Detect which cell encompasses the target text, then output its [x, y] center coordinate. 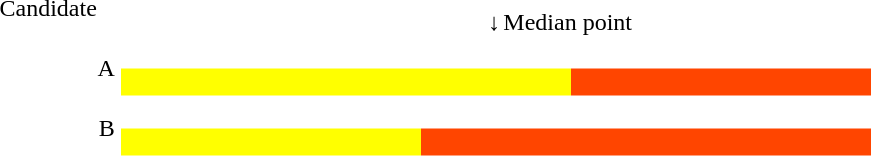
↓ [496, 22]
Median point [687, 22]
